Output the [x, y] coordinate of the center of the cell containing the given text.  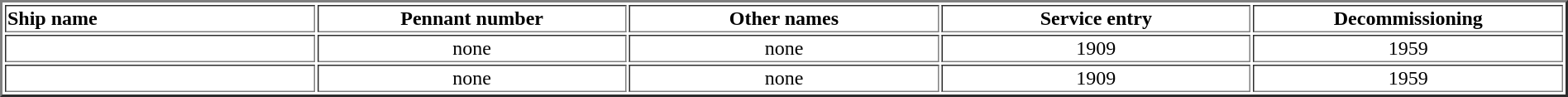
Decommissioning [1408, 18]
Other names [784, 18]
Ship name [160, 18]
Pennant number [471, 18]
Service entry [1096, 18]
